Find where the given text appears and provide that cell's center as [x, y] coordinate. 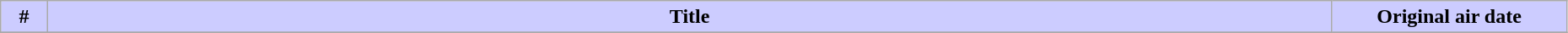
Original air date [1449, 17]
Title [689, 17]
# [24, 17]
